Return [x, y] of the center of cell containing provided text 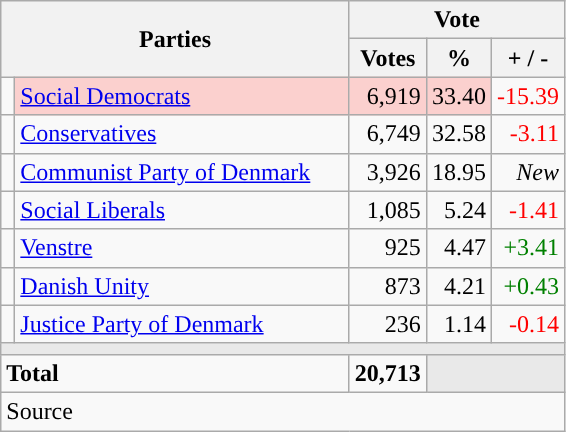
Venstre [182, 248]
3,926 [388, 172]
Conservatives [182, 134]
% [458, 58]
+0.43 [528, 286]
873 [388, 286]
-3.11 [528, 134]
5.24 [458, 210]
1.14 [458, 324]
4.47 [458, 248]
6,749 [388, 134]
Communist Party of Denmark [182, 172]
-0.14 [528, 324]
Vote [456, 20]
Source [283, 411]
33.40 [458, 96]
20,713 [388, 373]
Parties [176, 39]
+3.41 [528, 248]
New [528, 172]
Votes [388, 58]
32.58 [458, 134]
925 [388, 248]
-15.39 [528, 96]
1,085 [388, 210]
236 [388, 324]
Justice Party of Denmark [182, 324]
Total [176, 373]
6,919 [388, 96]
Danish Unity [182, 286]
18.95 [458, 172]
-1.41 [528, 210]
4.21 [458, 286]
Social Liberals [182, 210]
+ / - [528, 58]
Social Democrats [182, 96]
